Return the (X, Y) coordinate for the center point of the cell that contains the specified text.  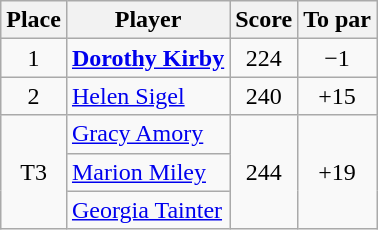
224 (264, 58)
1 (34, 58)
Georgia Tainter (148, 210)
Marion Miley (148, 172)
Score (264, 20)
Player (148, 20)
−1 (338, 58)
240 (264, 96)
+15 (338, 96)
244 (264, 172)
Gracy Amory (148, 134)
2 (34, 96)
+19 (338, 172)
Helen Sigel (148, 96)
Place (34, 20)
To par (338, 20)
T3 (34, 172)
Dorothy Kirby (148, 58)
